Output the (x, y) coordinate of the center of the cell containing the given text.  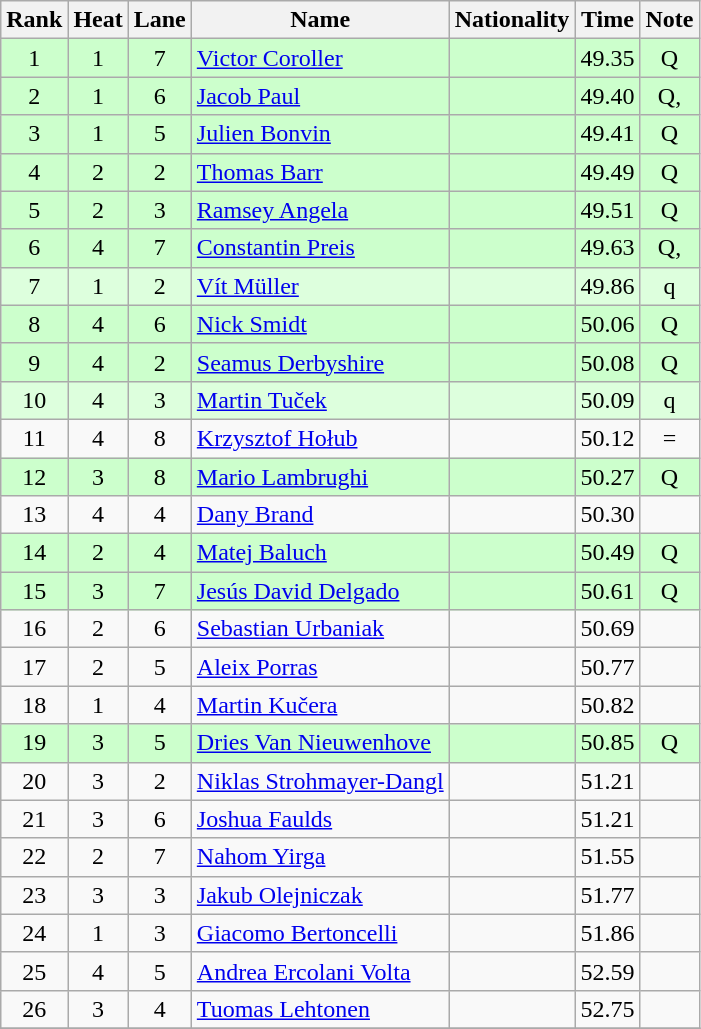
50.77 (608, 667)
Andrea Ercolani Volta (320, 971)
49.35 (608, 58)
21 (34, 819)
Seamus Derbyshire (320, 362)
13 (34, 515)
50.49 (608, 553)
Time (608, 20)
Sebastian Urbaniak (320, 629)
Nahom Yirga (320, 857)
Matej Baluch (320, 553)
50.12 (608, 438)
Giacomo Bertoncelli (320, 933)
Jakub Olejniczak (320, 895)
Joshua Faulds (320, 819)
9 (34, 362)
11 (34, 438)
Victor Coroller (320, 58)
19 (34, 743)
50.09 (608, 400)
50.85 (608, 743)
24 (34, 933)
15 (34, 591)
49.49 (608, 172)
51.77 (608, 895)
50.30 (608, 515)
Heat (98, 20)
20 (34, 781)
Name (320, 20)
22 (34, 857)
18 (34, 705)
49.41 (608, 134)
50.27 (608, 477)
26 (34, 1009)
Dany Brand (320, 515)
Constantin Preis (320, 248)
12 (34, 477)
50.69 (608, 629)
25 (34, 971)
Ramsey Angela (320, 210)
Niklas Strohmayer-Dangl (320, 781)
50.06 (608, 324)
Jacob Paul (320, 96)
= (670, 438)
49.86 (608, 286)
Vít Müller (320, 286)
Note (670, 20)
17 (34, 667)
Aleix Porras (320, 667)
16 (34, 629)
52.59 (608, 971)
10 (34, 400)
Nationality (512, 20)
49.51 (608, 210)
Julien Bonvin (320, 134)
50.08 (608, 362)
23 (34, 895)
50.82 (608, 705)
52.75 (608, 1009)
Lane (160, 20)
Nick Smidt (320, 324)
Jesús David Delgado (320, 591)
50.61 (608, 591)
Martin Tuček (320, 400)
Rank (34, 20)
49.63 (608, 248)
Tuomas Lehtonen (320, 1009)
14 (34, 553)
Thomas Barr (320, 172)
51.55 (608, 857)
Martin Kučera (320, 705)
Krzysztof Hołub (320, 438)
Mario Lambrughi (320, 477)
51.86 (608, 933)
Dries Van Nieuwenhove (320, 743)
49.40 (608, 96)
